Return the [x, y] coordinate for the center point of the cell that contains the specified text.  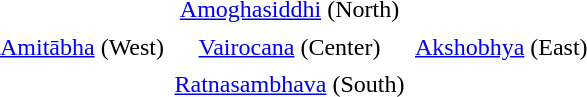
Vairocana (Center) [290, 47]
